Provide the (x, y) coordinate of the cell's center where the given text is located.  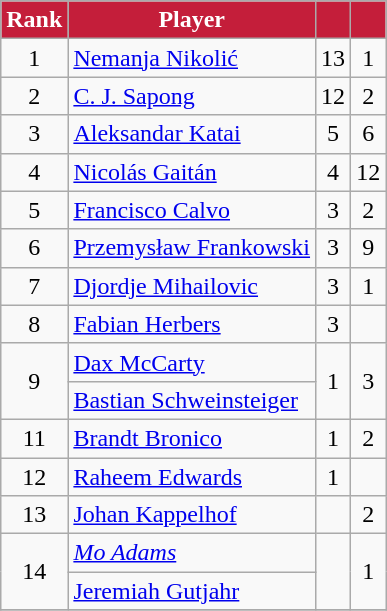
14 (34, 572)
Player (192, 20)
Djordje Mihailovic (192, 286)
Przemysław Frankowski (192, 248)
Dax McCarty (192, 362)
Raheem Edwards (192, 477)
Fabian Herbers (192, 324)
Aleksandar Katai (192, 134)
Nemanja Nikolić (192, 58)
Johan Kappelhof (192, 515)
7 (34, 286)
Bastian Schweinsteiger (192, 400)
Jeremiah Gutjahr (192, 591)
Rank (34, 20)
11 (34, 438)
Brandt Bronico (192, 438)
8 (34, 324)
C. J. Sapong (192, 96)
Francisco Calvo (192, 210)
Mo Adams (192, 553)
Nicolás Gaitán (192, 172)
